For the text-containing cell, return its midpoint in [x, y] coordinate format. 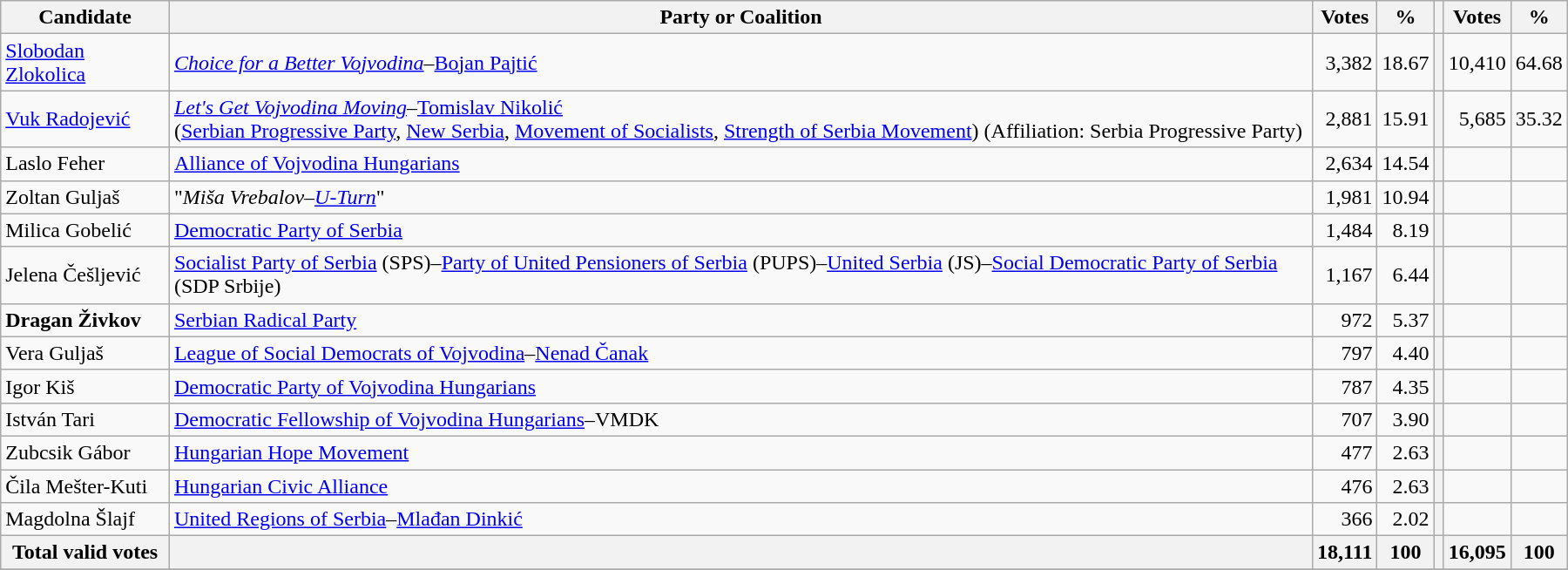
Vuk Radojević [85, 119]
2,881 [1345, 119]
Igor Kiš [85, 386]
"Miša Vrebalov–U-Turn" [740, 197]
477 [1345, 452]
1,167 [1345, 275]
Choice for a Better Vojvodina–Bojan Pajtić [740, 63]
Socialist Party of Serbia (SPS)–Party of United Pensioners of Serbia (PUPS)–United Serbia (JS)–Social Democratic Party of Serbia (SDP Srbije) [740, 275]
10,410 [1477, 63]
Candidate [85, 17]
707 [1345, 419]
2,634 [1345, 164]
1,981 [1345, 197]
6.44 [1406, 275]
18,111 [1345, 553]
14.54 [1406, 164]
2.02 [1406, 519]
Hungarian Hope Movement [740, 452]
István Tari [85, 419]
476 [1345, 485]
Vera Guljaš [85, 353]
Serbian Radical Party [740, 320]
18.67 [1406, 63]
United Regions of Serbia–Mlađan Dinkić [740, 519]
Milica Gobelić [85, 230]
Zubcsik Gábor [85, 452]
Jelena Češljević [85, 275]
16,095 [1477, 553]
8.19 [1406, 230]
League of Social Democrats of Vojvodina–Nenad Čanak [740, 353]
4.40 [1406, 353]
Party or Coalition [740, 17]
Alliance of Vojvodina Hungarians [740, 164]
797 [1345, 353]
Slobodan Zlokolica [85, 63]
5.37 [1406, 320]
35.32 [1538, 119]
10.94 [1406, 197]
Zoltan Guljaš [85, 197]
4.35 [1406, 386]
366 [1345, 519]
Democratic Party of Serbia [740, 230]
972 [1345, 320]
Democratic Party of Vojvodina Hungarians [740, 386]
3.90 [1406, 419]
Magdolna Šlajf [85, 519]
Total valid votes [85, 553]
3,382 [1345, 63]
Hungarian Civic Alliance [740, 485]
Čila Mešter-Kuti [85, 485]
64.68 [1538, 63]
Democratic Fellowship of Vojvodina Hungarians–VMDK [740, 419]
1,484 [1345, 230]
Laslo Feher [85, 164]
787 [1345, 386]
5,685 [1477, 119]
Dragan Živkov [85, 320]
15.91 [1406, 119]
